Search for the cell housing the specified text and yield its [X, Y] center coordinate. 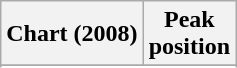
Peakposition [189, 34]
Chart (2008) [72, 34]
